Return the [x, y] coordinate for the center point of the cell that contains the specified text.  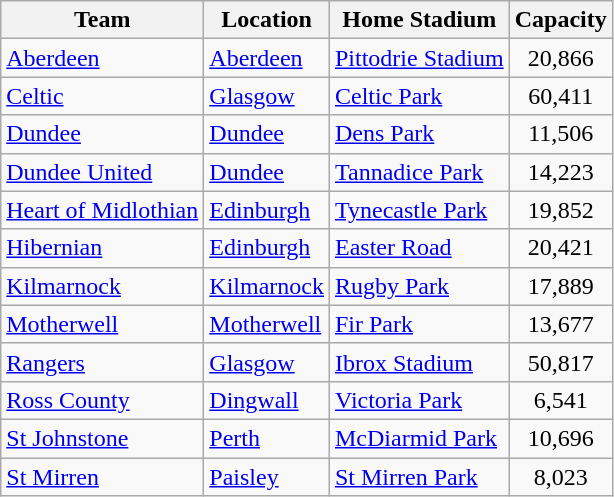
Perth [267, 438]
13,677 [560, 324]
Home Stadium [419, 20]
Tannadice Park [419, 172]
Victoria Park [419, 400]
St Mirren [102, 477]
Fir Park [419, 324]
50,817 [560, 362]
6,541 [560, 400]
Dundee United [102, 172]
17,889 [560, 286]
Heart of Midlothian [102, 210]
McDiarmid Park [419, 438]
20,421 [560, 248]
St Johnstone [102, 438]
Dingwall [267, 400]
Celtic [102, 96]
19,852 [560, 210]
Dens Park [419, 134]
14,223 [560, 172]
20,866 [560, 58]
Rugby Park [419, 286]
Pittodrie Stadium [419, 58]
Paisley [267, 477]
Location [267, 20]
Rangers [102, 362]
10,696 [560, 438]
Easter Road [419, 248]
Capacity [560, 20]
60,411 [560, 96]
11,506 [560, 134]
8,023 [560, 477]
Ibrox Stadium [419, 362]
Hibernian [102, 248]
Ross County [102, 400]
Team [102, 20]
St Mirren Park [419, 477]
Tynecastle Park [419, 210]
Celtic Park [419, 96]
